Detect which cell encompasses the target text, then output its [X, Y] center coordinate. 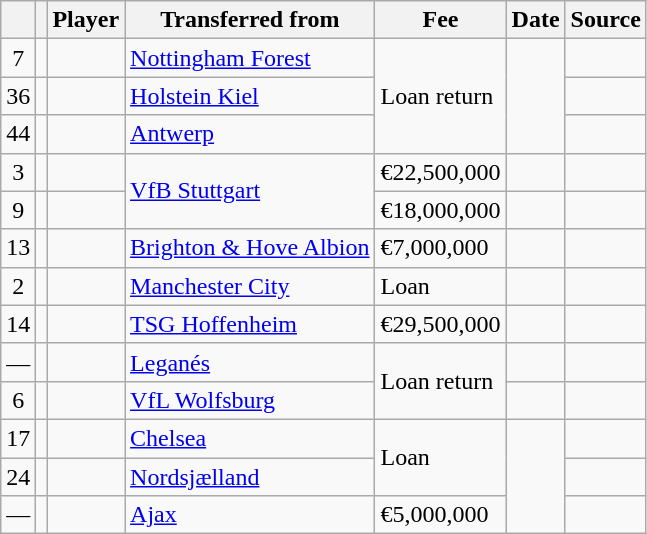
VfB Stuttgart [250, 191]
€22,500,000 [440, 172]
Chelsea [250, 438]
9 [18, 210]
13 [18, 248]
24 [18, 477]
TSG Hoffenheim [250, 324]
6 [18, 400]
€18,000,000 [440, 210]
Ajax [250, 515]
3 [18, 172]
14 [18, 324]
Transferred from [250, 20]
Source [606, 20]
17 [18, 438]
Nordsjælland [250, 477]
36 [18, 96]
€5,000,000 [440, 515]
Fee [440, 20]
Holstein Kiel [250, 96]
2 [18, 286]
Brighton & Hove Albion [250, 248]
Nottingham Forest [250, 58]
Leganés [250, 362]
€29,500,000 [440, 324]
Manchester City [250, 286]
7 [18, 58]
€7,000,000 [440, 248]
44 [18, 134]
Player [86, 20]
Date [536, 20]
Antwerp [250, 134]
VfL Wolfsburg [250, 400]
